From the cell containing the given text, extract its center point as [X, Y] coordinate. 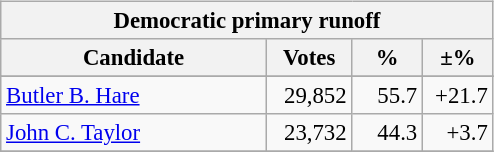
% [388, 58]
±% [458, 58]
23,732 [309, 133]
Democratic primary runoff [247, 21]
John C. Taylor [134, 133]
+3.7 [458, 133]
29,852 [309, 96]
44.3 [388, 133]
Butler B. Hare [134, 96]
55.7 [388, 96]
Candidate [134, 58]
+21.7 [458, 96]
Votes [309, 58]
